For the text-containing cell, return its midpoint in [X, Y] coordinate format. 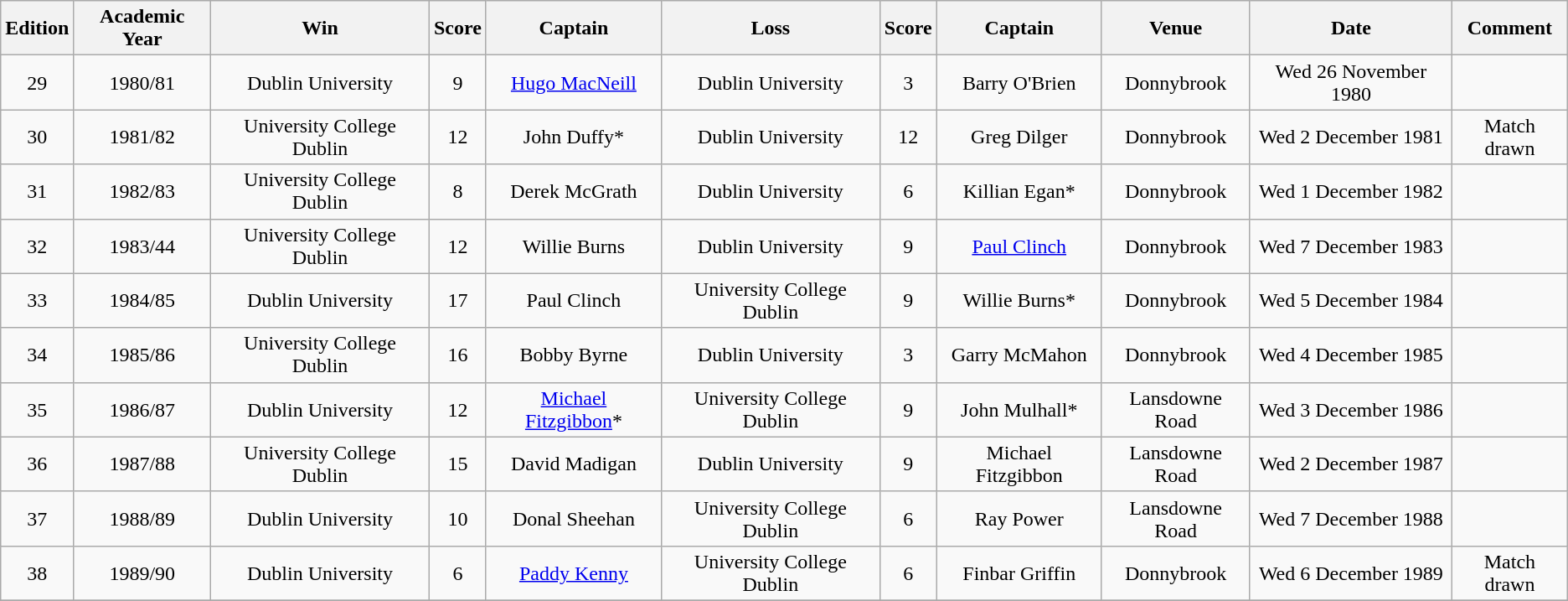
Michael Fitzgibbon [1019, 464]
Garry McMahon [1019, 355]
Wed 1 December 1982 [1351, 191]
32 [37, 246]
Bobby Byrne [573, 355]
1980/81 [142, 82]
Donal Sheehan [573, 518]
Wed 26 November 1980 [1351, 82]
37 [37, 518]
1985/86 [142, 355]
Wed 7 December 1983 [1351, 246]
Willie Burns [573, 246]
15 [457, 464]
33 [37, 300]
38 [37, 573]
Barry O'Brien [1019, 82]
1984/85 [142, 300]
Win [320, 28]
35 [37, 409]
Willie Burns* [1019, 300]
8 [457, 191]
Date [1351, 28]
1986/87 [142, 409]
Wed 7 December 1988 [1351, 518]
Wed 5 December 1984 [1351, 300]
1987/88 [142, 464]
Loss [771, 28]
1988/89 [142, 518]
29 [37, 82]
Derek McGrath [573, 191]
John Duffy* [573, 137]
Paddy Kenny [573, 573]
10 [457, 518]
Wed 6 December 1989 [1351, 573]
Ray Power [1019, 518]
36 [37, 464]
David Madigan [573, 464]
1989/90 [142, 573]
Venue [1176, 28]
Wed 3 December 1986 [1351, 409]
Killian Egan* [1019, 191]
Michael Fitzgibbon* [573, 409]
1983/44 [142, 246]
17 [457, 300]
Greg Dilger [1019, 137]
30 [37, 137]
Academic Year [142, 28]
Finbar Griffin [1019, 573]
1982/83 [142, 191]
Hugo MacNeill [573, 82]
Wed 2 December 1981 [1351, 137]
Edition [37, 28]
John Mulhall* [1019, 409]
Wed 4 December 1985 [1351, 355]
16 [457, 355]
31 [37, 191]
34 [37, 355]
1981/82 [142, 137]
Wed 2 December 1987 [1351, 464]
Comment [1510, 28]
